Detect which cell encompasses the target text, then output its [x, y] center coordinate. 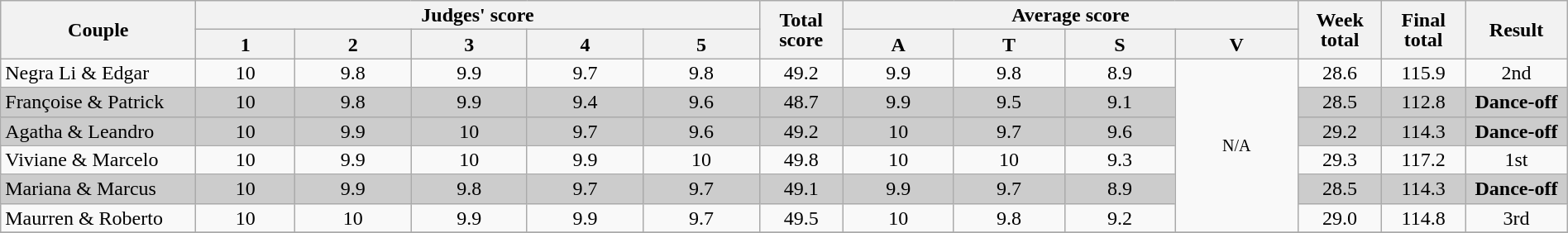
Françoise & Patrick [98, 102]
114.8 [1424, 218]
Agatha & Leandro [98, 131]
29.2 [1340, 131]
N/A [1237, 145]
Mariana & Marcus [98, 188]
49.1 [801, 188]
2 [353, 45]
5 [701, 45]
29.3 [1340, 160]
49.8 [801, 160]
Total score [801, 30]
29.0 [1340, 218]
48.7 [801, 102]
T [1009, 45]
112.8 [1424, 102]
A [898, 45]
Couple [98, 30]
9.2 [1120, 218]
9.1 [1120, 102]
115.9 [1424, 73]
1st [1517, 160]
Negra Li & Edgar [98, 73]
9.3 [1120, 160]
49.5 [801, 218]
4 [585, 45]
Judges' score [478, 15]
Average score [1070, 15]
Viviane & Marcelo [98, 160]
3rd [1517, 218]
2nd [1517, 73]
S [1120, 45]
Week total [1340, 30]
3 [469, 45]
V [1237, 45]
28.6 [1340, 73]
9.5 [1009, 102]
Maurren & Roberto [98, 218]
1 [246, 45]
9.4 [585, 102]
117.2 [1424, 160]
Final total [1424, 30]
Result [1517, 30]
